Locate the cell with the specified text and output its [X, Y] center coordinate. 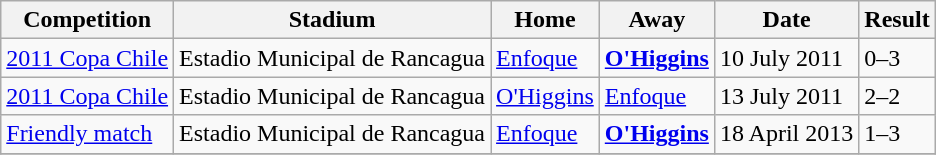
Stadium [332, 20]
Competition [88, 20]
Home [546, 20]
18 April 2013 [786, 134]
Friendly match [88, 134]
0–3 [897, 58]
Date [786, 20]
13 July 2011 [786, 96]
1–3 [897, 134]
2–2 [897, 96]
10 July 2011 [786, 58]
Result [897, 20]
Away [656, 20]
